Identify which cell holds the provided text, then report its (x, y) central coordinate. 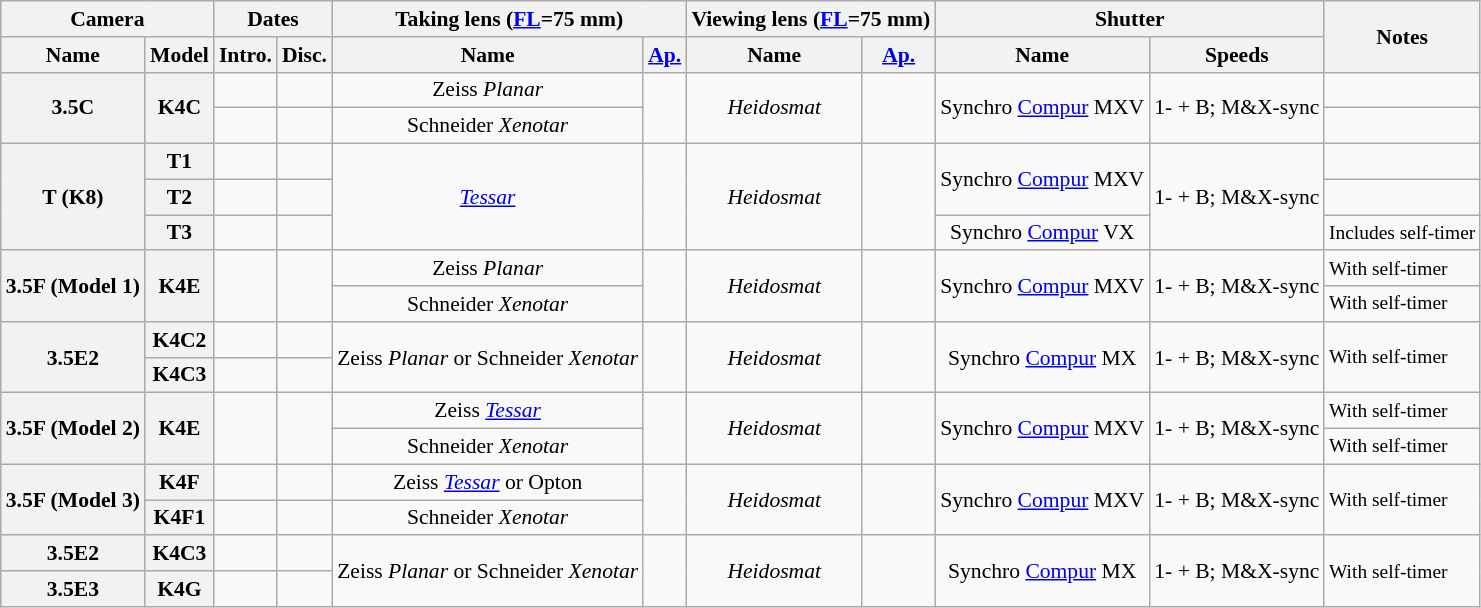
K4G (180, 589)
T (K8) (73, 198)
Dates (273, 19)
Viewing lens (FL=75 mm) (810, 19)
3.5F (Model 3) (73, 500)
K4F (180, 482)
T1 (180, 162)
K4F1 (180, 518)
Tessar (488, 198)
Intro. (246, 55)
Shutter (1130, 19)
Synchro Compur VX (1042, 233)
Disc. (304, 55)
Zeiss Tessar (488, 411)
3.5C (73, 108)
Includes self-timer (1402, 233)
Camera (108, 19)
3.5E3 (73, 589)
Speeds (1236, 55)
K4C2 (180, 340)
3.5F (Model 1) (73, 286)
T3 (180, 233)
Taking lens (FL=75 mm) (509, 19)
Model (180, 55)
Zeiss Tessar or Opton (488, 482)
3.5F (Model 2) (73, 428)
Notes (1402, 36)
T2 (180, 197)
K4C (180, 108)
